Identify which cell holds the provided text, then report its (x, y) central coordinate. 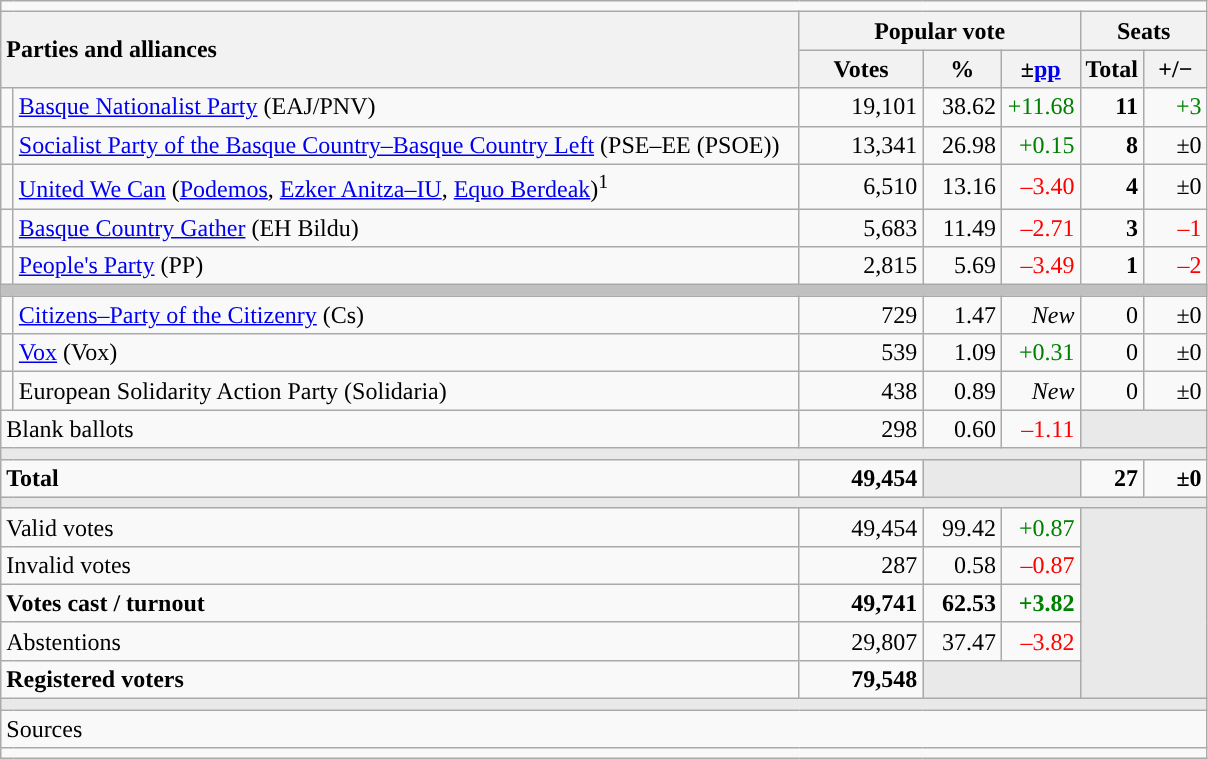
Vox (Vox) (406, 353)
79,548 (861, 679)
Votes cast / turnout (400, 603)
Popular vote (940, 31)
298 (861, 429)
438 (861, 391)
0.89 (962, 391)
729 (861, 315)
–2.71 (1040, 228)
–3.82 (1040, 641)
United We Can (Podemos, Ezker Anitza–IU, Equo Berdeak)1 (406, 186)
99.42 (962, 527)
+0.31 (1040, 353)
1.09 (962, 353)
+0.15 (1040, 145)
–3.49 (1040, 266)
Parties and alliances (400, 50)
Valid votes (400, 527)
People's Party (PP) (406, 266)
–1 (1176, 228)
13,341 (861, 145)
–2 (1176, 266)
Votes (861, 69)
29,807 (861, 641)
+3 (1176, 107)
Registered voters (400, 679)
37.47 (962, 641)
4 (1112, 186)
Seats (1144, 31)
27 (1112, 478)
% (962, 69)
6,510 (861, 186)
0.58 (962, 565)
Basque Country Gather (EH Bildu) (406, 228)
Sources (604, 729)
±pp (1040, 69)
5.69 (962, 266)
3 (1112, 228)
287 (861, 565)
26.98 (962, 145)
European Solidarity Action Party (Solidaria) (406, 391)
539 (861, 353)
11.49 (962, 228)
Invalid votes (400, 565)
Blank ballots (400, 429)
62.53 (962, 603)
Basque Nationalist Party (EAJ/PNV) (406, 107)
1 (1112, 266)
+11.68 (1040, 107)
+0.87 (1040, 527)
38.62 (962, 107)
13.16 (962, 186)
19,101 (861, 107)
+/− (1176, 69)
8 (1112, 145)
Abstentions (400, 641)
2,815 (861, 266)
Socialist Party of the Basque Country–Basque Country Left (PSE–EE (PSOE)) (406, 145)
–0.87 (1040, 565)
–3.40 (1040, 186)
5,683 (861, 228)
–1.11 (1040, 429)
1.47 (962, 315)
49,741 (861, 603)
Citizens–Party of the Citizenry (Cs) (406, 315)
0.60 (962, 429)
+3.82 (1040, 603)
11 (1112, 107)
